Locate the cell with the specified text and output its [x, y] center coordinate. 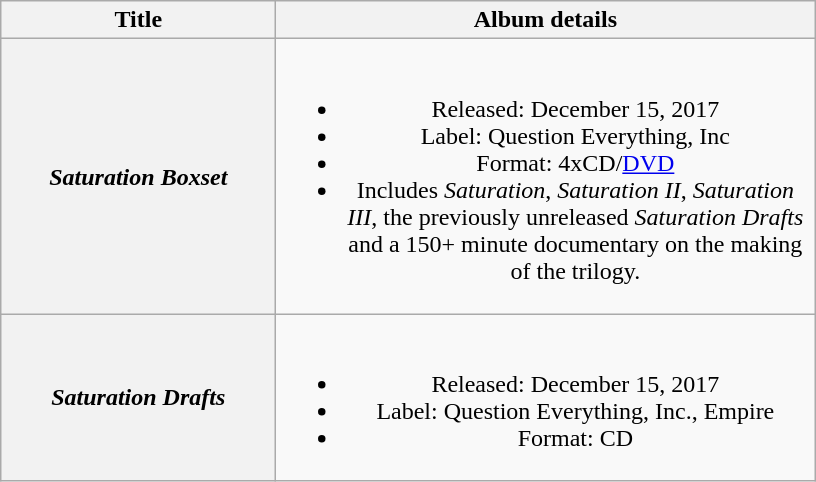
Saturation Drafts [138, 398]
Album details [546, 20]
Released: December 15, 2017Label: Question Everything, Inc., EmpireFormat: CD [546, 398]
Title [138, 20]
Saturation Boxset [138, 176]
